Find where the given text appears and provide that cell's center as (X, Y) coordinate. 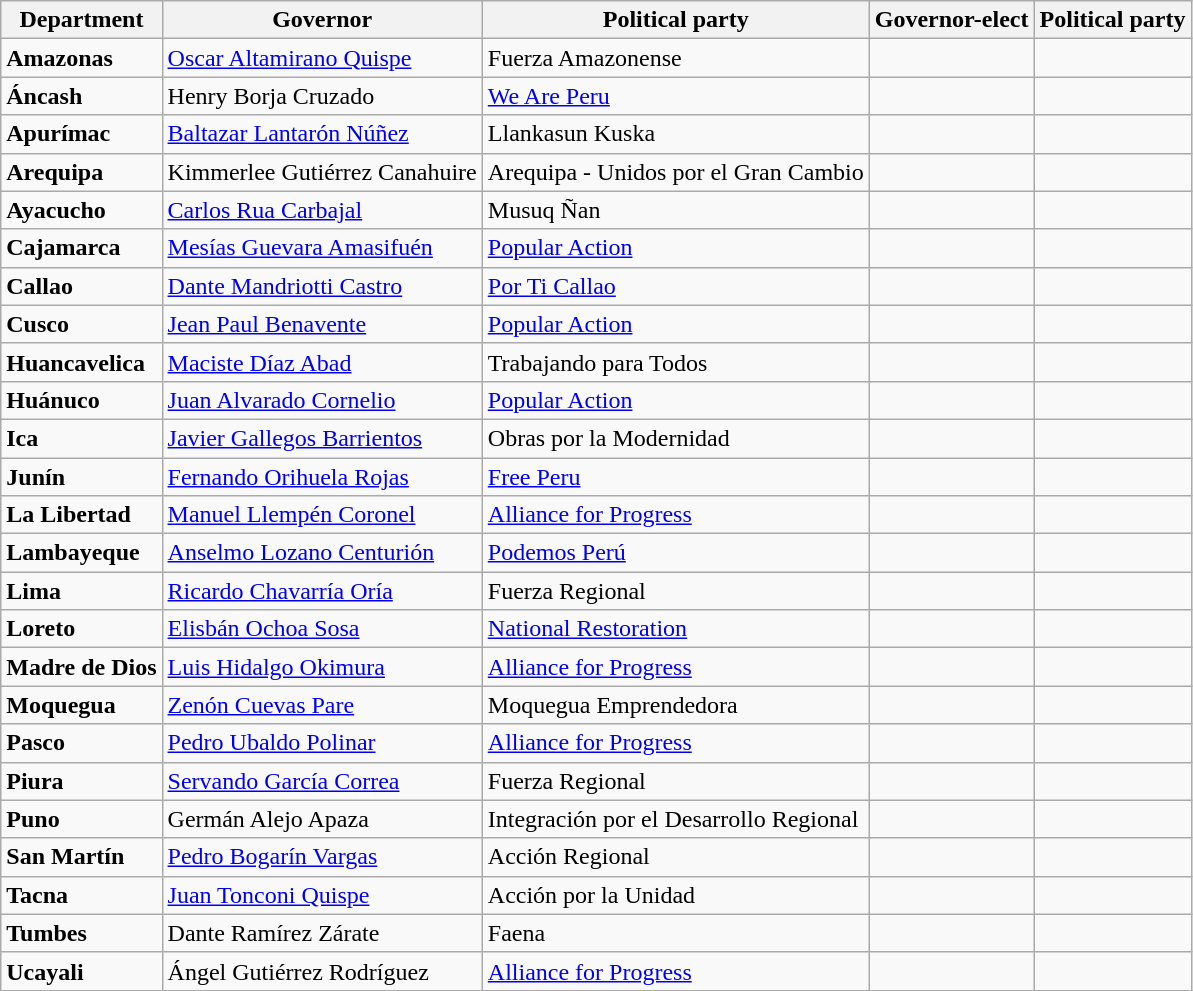
Ricardo Chavarría Oría (322, 591)
Dante Ramírez Zárate (322, 933)
Musuq Ñan (676, 210)
Cusco (82, 324)
Elisbán Ochoa Sosa (322, 629)
Integración por el Desarrollo Regional (676, 819)
Zenón Cuevas Pare (322, 705)
Puno (82, 819)
Mesías Guevara Amasifuén (322, 248)
National Restoration (676, 629)
Tacna (82, 895)
Ángel Gutiérrez Rodríguez (322, 971)
Manuel Llempén Coronel (322, 515)
Lima (82, 591)
Callao (82, 286)
Madre de Dios (82, 667)
Llankasun Kuska (676, 134)
Obras por la Modernidad (676, 438)
San Martín (82, 857)
Kimmerlee Gutiérrez Canahuire (322, 172)
Moquegua (82, 705)
Moquegua Emprendedora (676, 705)
Servando García Correa (322, 781)
Governor-elect (952, 20)
Oscar Altamirano Quispe (322, 58)
Faena (676, 933)
Department (82, 20)
Pedro Bogarín Vargas (322, 857)
Anselmo Lozano Centurión (322, 553)
Arequipa (82, 172)
Fuerza Amazonense (676, 58)
Loreto (82, 629)
Cajamarca (82, 248)
Fernando Orihuela Rojas (322, 477)
Arequipa - Unidos por el Gran Cambio (676, 172)
Ucayali (82, 971)
La Libertad (82, 515)
Luis Hidalgo Okimura (322, 667)
Tumbes (82, 933)
Baltazar Lantarón Núñez (322, 134)
Germán Alejo Apaza (322, 819)
Free Peru (676, 477)
We Are Peru (676, 96)
Henry Borja Cruzado (322, 96)
Dante Mandriotti Castro (322, 286)
Trabajando para Todos (676, 362)
Piura (82, 781)
Huancavelica (82, 362)
Ica (82, 438)
Pasco (82, 743)
Apurímac (82, 134)
Maciste Díaz Abad (322, 362)
Ayacucho (82, 210)
Acción por la Unidad (676, 895)
Carlos Rua Carbajal (322, 210)
Governor (322, 20)
Juan Alvarado Cornelio (322, 400)
Amazonas (82, 58)
Juan Tonconi Quispe (322, 895)
Por Ti Callao (676, 286)
Acción Regional (676, 857)
Lambayeque (82, 553)
Pedro Ubaldo Polinar (322, 743)
Podemos Perú (676, 553)
Huánuco (82, 400)
Áncash (82, 96)
Junín (82, 477)
Javier Gallegos Barrientos (322, 438)
Jean Paul Benavente (322, 324)
